Capture the cell that displays the provided text and extract its (X, Y) central coordinate. 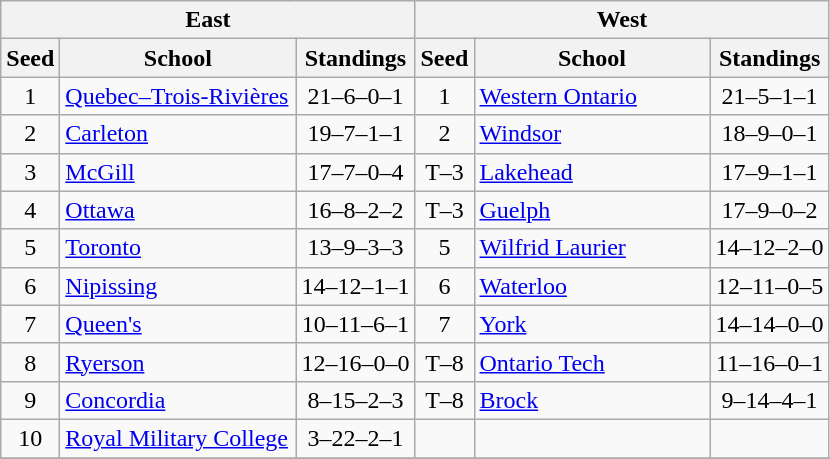
Nipissing (178, 286)
21–6–0–1 (356, 96)
Wilfrid Laurier (592, 248)
3–22–2–1 (356, 438)
17–9–0–2 (770, 210)
14–14–0–0 (770, 324)
Ontario Tech (592, 362)
Brock (592, 400)
East (208, 20)
Ryerson (178, 362)
Quebec–Trois-Rivières (178, 96)
Queen's (178, 324)
8 (30, 362)
18–9–0–1 (770, 134)
17–7–0–4 (356, 172)
Western Ontario (592, 96)
10 (30, 438)
11–16–0–1 (770, 362)
12–16–0–0 (356, 362)
Guelph (592, 210)
Concordia (178, 400)
9 (30, 400)
Carleton (178, 134)
14–12–1–1 (356, 286)
12–11–0–5 (770, 286)
Toronto (178, 248)
West (622, 20)
York (592, 324)
Waterloo (592, 286)
McGill (178, 172)
9–14–4–1 (770, 400)
3 (30, 172)
14–12–2–0 (770, 248)
13–9–3–3 (356, 248)
Lakehead (592, 172)
Ottawa (178, 210)
21–5–1–1 (770, 96)
16–8–2–2 (356, 210)
Windsor (592, 134)
8–15–2–3 (356, 400)
10–11–6–1 (356, 324)
17–9–1–1 (770, 172)
Royal Military College (178, 438)
19–7–1–1 (356, 134)
4 (30, 210)
